Return (x, y) of the center of cell containing provided text 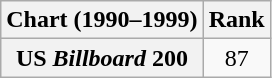
87 (236, 58)
Chart (1990–1999) (102, 20)
Rank (236, 20)
US Billboard 200 (102, 58)
